Pinpoint the cell where the given text exists, returning its (X, Y) midpoint coordinate. 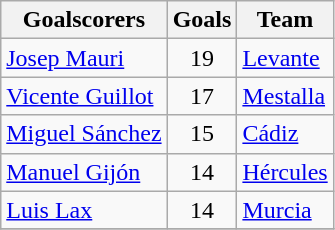
Vicente Guillot (84, 96)
19 (202, 58)
Mestalla (285, 96)
Cádiz (285, 134)
Josep Mauri (84, 58)
Miguel Sánchez (84, 134)
Manuel Gijón (84, 172)
Murcia (285, 210)
Goals (202, 20)
Levante (285, 58)
Luis Lax (84, 210)
Hércules (285, 172)
Team (285, 20)
Goalscorers (84, 20)
15 (202, 134)
17 (202, 96)
